Extract the (X, Y) coordinate from the center of the cell holding the provided text.  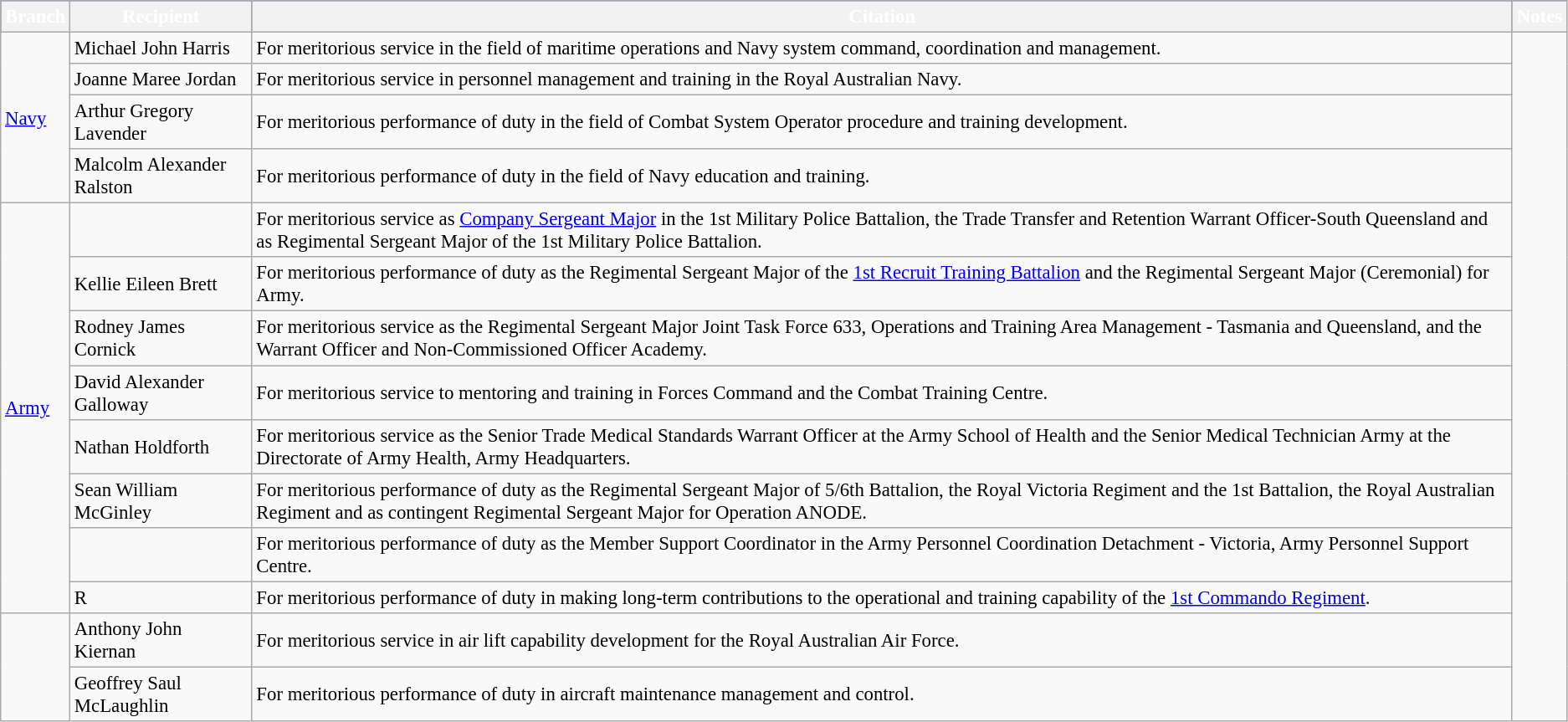
Nathan Holdforth (161, 447)
For meritorious service in air lift capability development for the Royal Australian Air Force. (882, 641)
Recipient (161, 17)
Notes (1540, 17)
Citation (882, 17)
David Alexander Galloway (161, 393)
Branch (35, 17)
For meritorious service in personnel management and training in the Royal Australian Navy. (882, 79)
Rodney James Cornick (161, 338)
For meritorious performance of duty in the field of Navy education and training. (882, 176)
Navy (35, 118)
For meritorious performance of duty in aircraft maintenance management and control. (882, 694)
For meritorious performance of duty in making long-term contributions to the operational and training capability of the 1st Commando Regiment. (882, 597)
For meritorious performance of duty in the field of Combat System Operator procedure and training development. (882, 122)
Arthur Gregory Lavender (161, 122)
Sean William McGinley (161, 500)
R (161, 597)
Geoffrey Saul McLaughlin (161, 694)
Kellie Eileen Brett (161, 284)
For meritorious service in the field of maritime operations and Navy system command, coordination and management. (882, 49)
Joanne Maree Jordan (161, 79)
Army (35, 408)
Malcolm Alexander Ralston (161, 176)
For meritorious service to mentoring and training in Forces Command and the Combat Training Centre. (882, 393)
Anthony John Kiernan (161, 641)
Michael John Harris (161, 49)
